Locate the cell with the specified text and output its (X, Y) center coordinate. 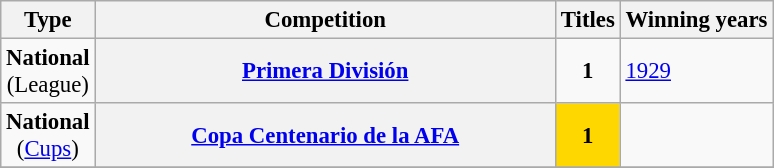
Titles (588, 20)
National(Cups) (48, 136)
National(League) (48, 72)
Primera División (326, 72)
Winning years (696, 20)
Type (48, 20)
Competition (326, 20)
Copa Centenario de la AFA (326, 136)
1929 (696, 72)
